Search for the cell housing the specified text and yield its (X, Y) center coordinate. 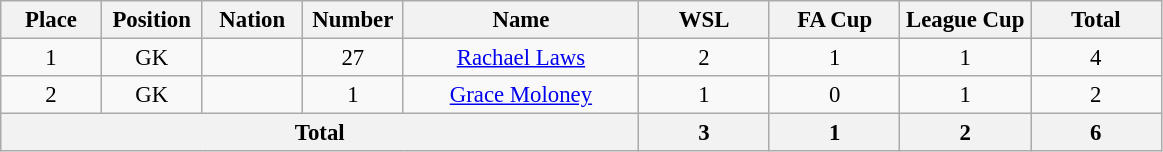
0 (834, 95)
Nation (252, 20)
Position (152, 20)
Number (354, 20)
League Cup (966, 20)
FA Cup (834, 20)
27 (354, 58)
WSL (704, 20)
3 (704, 133)
Rachael Laws (521, 58)
Grace Moloney (521, 95)
6 (1096, 133)
Place (52, 20)
Name (521, 20)
4 (1096, 58)
